For the text-containing cell, return its midpoint in [X, Y] coordinate format. 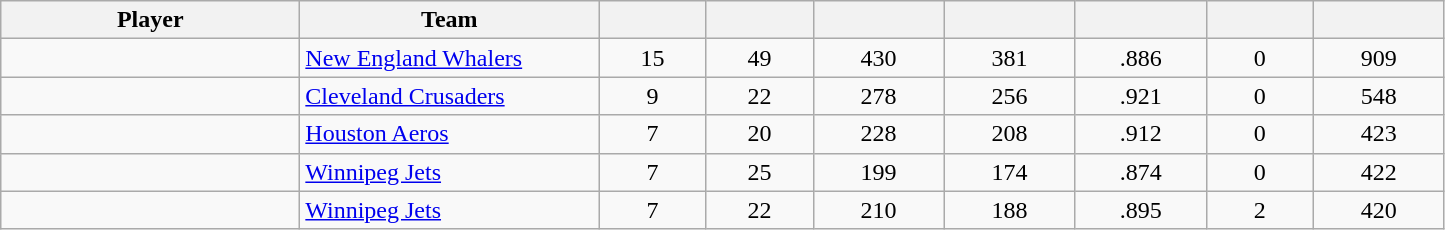
422 [1378, 172]
228 [878, 134]
188 [1010, 210]
256 [1010, 96]
.874 [1140, 172]
909 [1378, 58]
Houston Aeros [450, 134]
199 [878, 172]
210 [878, 210]
New England Whalers [450, 58]
.895 [1140, 210]
Cleveland Crusaders [450, 96]
9 [652, 96]
.886 [1140, 58]
423 [1378, 134]
Team [450, 20]
15 [652, 58]
Player [150, 20]
.912 [1140, 134]
174 [1010, 172]
.921 [1140, 96]
430 [878, 58]
25 [760, 172]
381 [1010, 58]
2 [1260, 210]
49 [760, 58]
548 [1378, 96]
20 [760, 134]
278 [878, 96]
420 [1378, 210]
208 [1010, 134]
